Output the (x, y) coordinate of the center of the cell containing the given text.  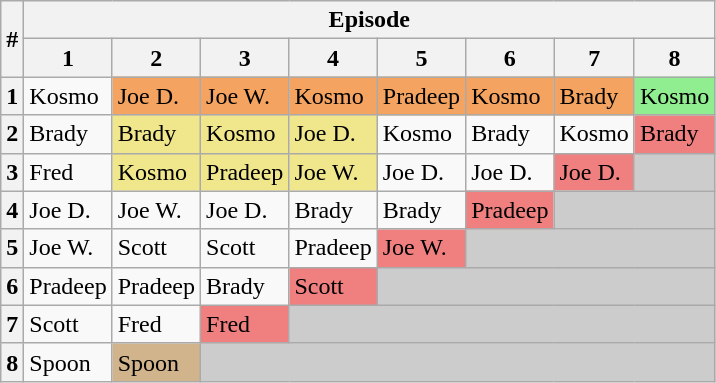
# (12, 39)
Episode (370, 20)
